Search for the cell housing the specified text and yield its [X, Y] center coordinate. 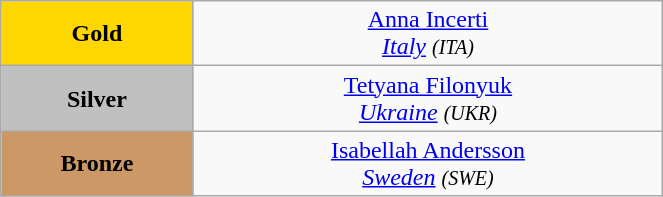
Isabellah AnderssonSweden (SWE) [428, 164]
Tetyana FilonyukUkraine (UKR) [428, 98]
Bronze [97, 164]
Silver [97, 98]
Anna IncertiItaly (ITA) [428, 34]
Gold [97, 34]
